Provide the [X, Y] coordinate of the cell's center where the given text is located.  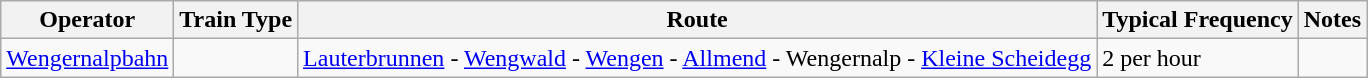
2 per hour [1198, 58]
Operator [88, 20]
Train Type [236, 20]
Wengernalpbahn [88, 58]
Notes [1332, 20]
Typical Frequency [1198, 20]
Route [698, 20]
Lauterbrunnen - Wengwald - Wengen - Allmend - Wengernalp - Kleine Scheidegg [698, 58]
